For the text-containing cell, return its midpoint in [x, y] coordinate format. 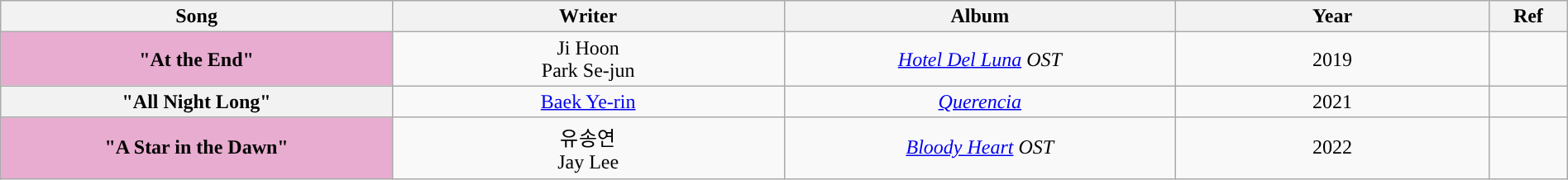
Year [1333, 17]
"At the End" [197, 59]
"A Star in the Dawn" [197, 148]
2022 [1333, 148]
2021 [1333, 102]
유송연Jay Lee [588, 148]
Querencia [980, 102]
Baek Ye-rin [588, 102]
Ref [1528, 17]
Hotel Del Luna OST [980, 59]
Song [197, 17]
2019 [1333, 59]
Bloody Heart OST [980, 148]
Album [980, 17]
Writer [588, 17]
"All Night Long" [197, 102]
Ji HoonPark Se-jun [588, 59]
